Pinpoint the cell where the given text exists, returning its (x, y) midpoint coordinate. 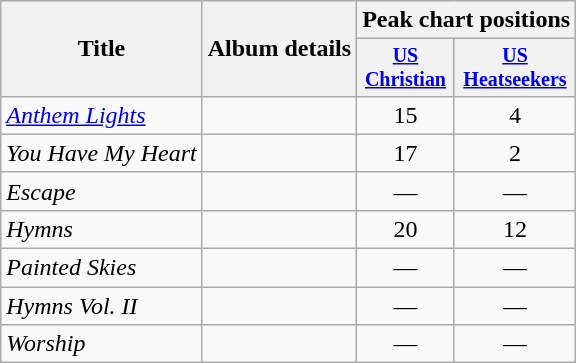
You Have My Heart (102, 153)
20 (406, 229)
Escape (102, 191)
17 (406, 153)
Painted Skies (102, 268)
Worship (102, 344)
2 (515, 153)
Album details (279, 49)
Title (102, 49)
4 (515, 115)
USChristian (406, 68)
Peak chart positions (466, 20)
Hymns (102, 229)
15 (406, 115)
Hymns Vol. II (102, 306)
12 (515, 229)
USHeatseekers (515, 68)
Anthem Lights (102, 115)
